Locate the cell with the specified text and output its (x, y) center coordinate. 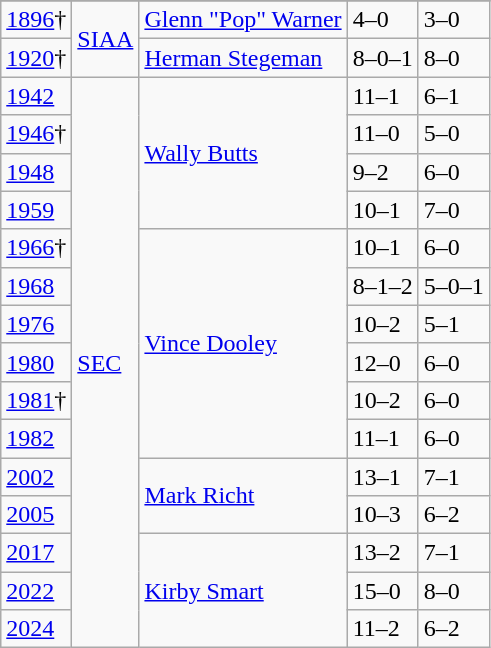
11–0 (382, 134)
8–1–2 (382, 286)
1981† (36, 400)
2017 (36, 553)
Wally Butts (243, 153)
13–1 (382, 477)
1896† (36, 20)
8–0–1 (382, 58)
Herman Stegeman (243, 58)
10–3 (382, 515)
2002 (36, 477)
1968 (36, 286)
1980 (36, 362)
1976 (36, 324)
5–1 (454, 324)
2005 (36, 515)
11–2 (382, 629)
1959 (36, 210)
15–0 (382, 591)
12–0 (382, 362)
SIAA (106, 39)
4–0 (382, 20)
7–0 (454, 210)
1920† (36, 58)
1946† (36, 134)
1966† (36, 248)
9–2 (382, 172)
1948 (36, 172)
SEC (106, 362)
2022 (36, 591)
5–0 (454, 134)
6–1 (454, 96)
1982 (36, 438)
Kirby Smart (243, 591)
2024 (36, 629)
5–0–1 (454, 286)
1942 (36, 96)
Glenn "Pop" Warner (243, 20)
3–0 (454, 20)
13–2 (382, 553)
Vince Dooley (243, 343)
Mark Richt (243, 496)
